Identify which cell holds the provided text, then report its (x, y) central coordinate. 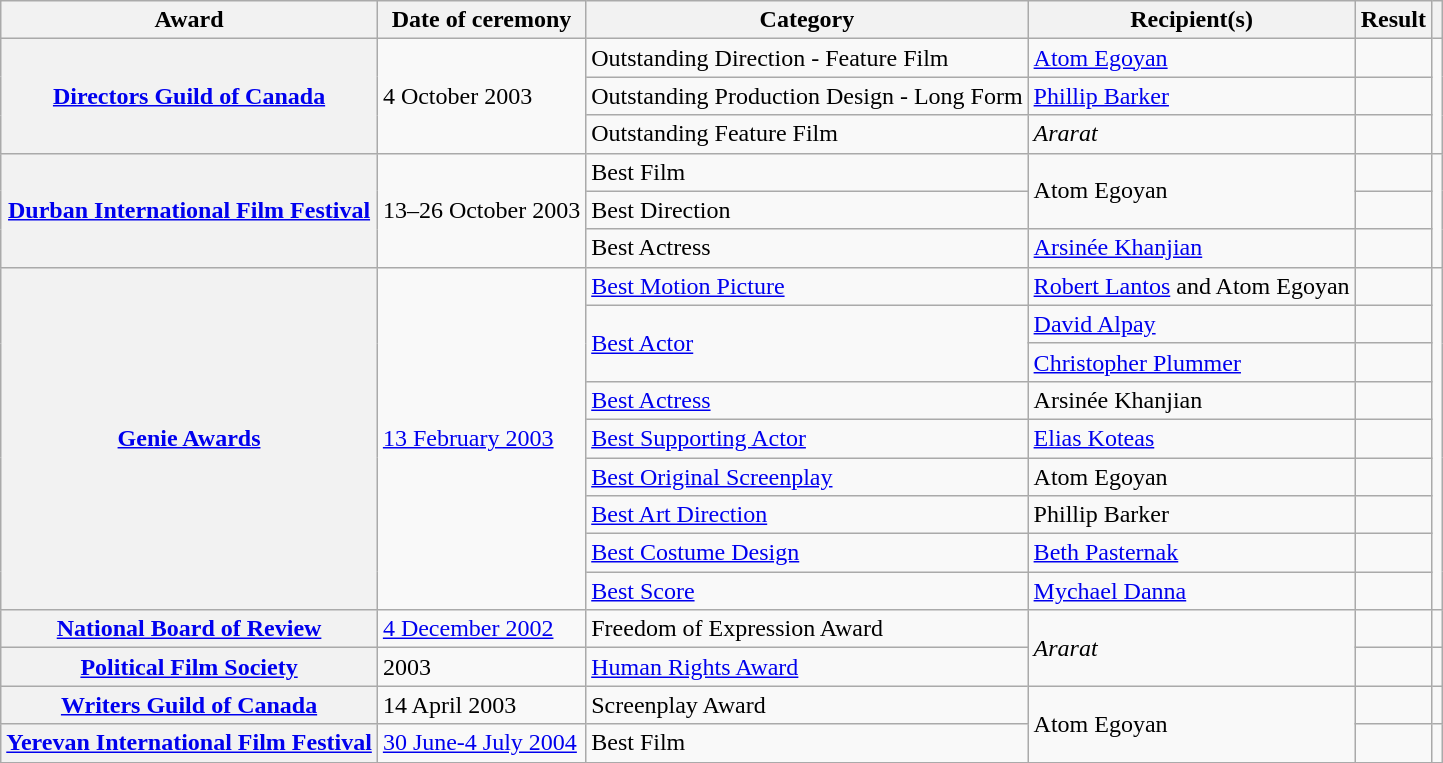
Beth Pasternak (1192, 553)
Result (1393, 20)
Christopher Plummer (1192, 362)
Outstanding Feature Film (807, 134)
Political Film Society (190, 667)
Outstanding Direction - Feature Film (807, 58)
Human Rights Award (807, 667)
Writers Guild of Canada (190, 705)
30 June-4 July 2004 (481, 743)
4 October 2003 (481, 96)
Elias Koteas (1192, 438)
Robert Lantos and Atom Egoyan (1192, 286)
Freedom of Expression Award (807, 629)
Best Direction (807, 210)
Best Actor (807, 343)
Yerevan International Film Festival (190, 743)
Screenplay Award (807, 705)
Genie Awards (190, 438)
Best Original Screenplay (807, 477)
David Alpay (1192, 324)
Best Costume Design (807, 553)
Durban International Film Festival (190, 210)
Date of ceremony (481, 20)
13–26 October 2003 (481, 210)
National Board of Review (190, 629)
Outstanding Production Design - Long Form (807, 96)
4 December 2002 (481, 629)
13 February 2003 (481, 438)
14 April 2003 (481, 705)
Award (190, 20)
Best Score (807, 591)
Mychael Danna (1192, 591)
Best Motion Picture (807, 286)
2003 (481, 667)
Best Supporting Actor (807, 438)
Recipient(s) (1192, 20)
Best Art Direction (807, 515)
Category (807, 20)
Directors Guild of Canada (190, 96)
